Determine the [x, y] coordinate at the center of the cell enclosing the given text.  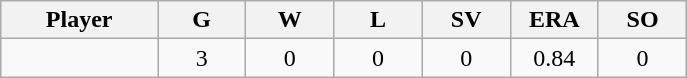
SO [642, 20]
Player [80, 20]
SV [466, 20]
3 [202, 58]
L [378, 20]
0.84 [554, 58]
W [290, 20]
ERA [554, 20]
G [202, 20]
